Locate the cell with the specified text and output its [X, Y] center coordinate. 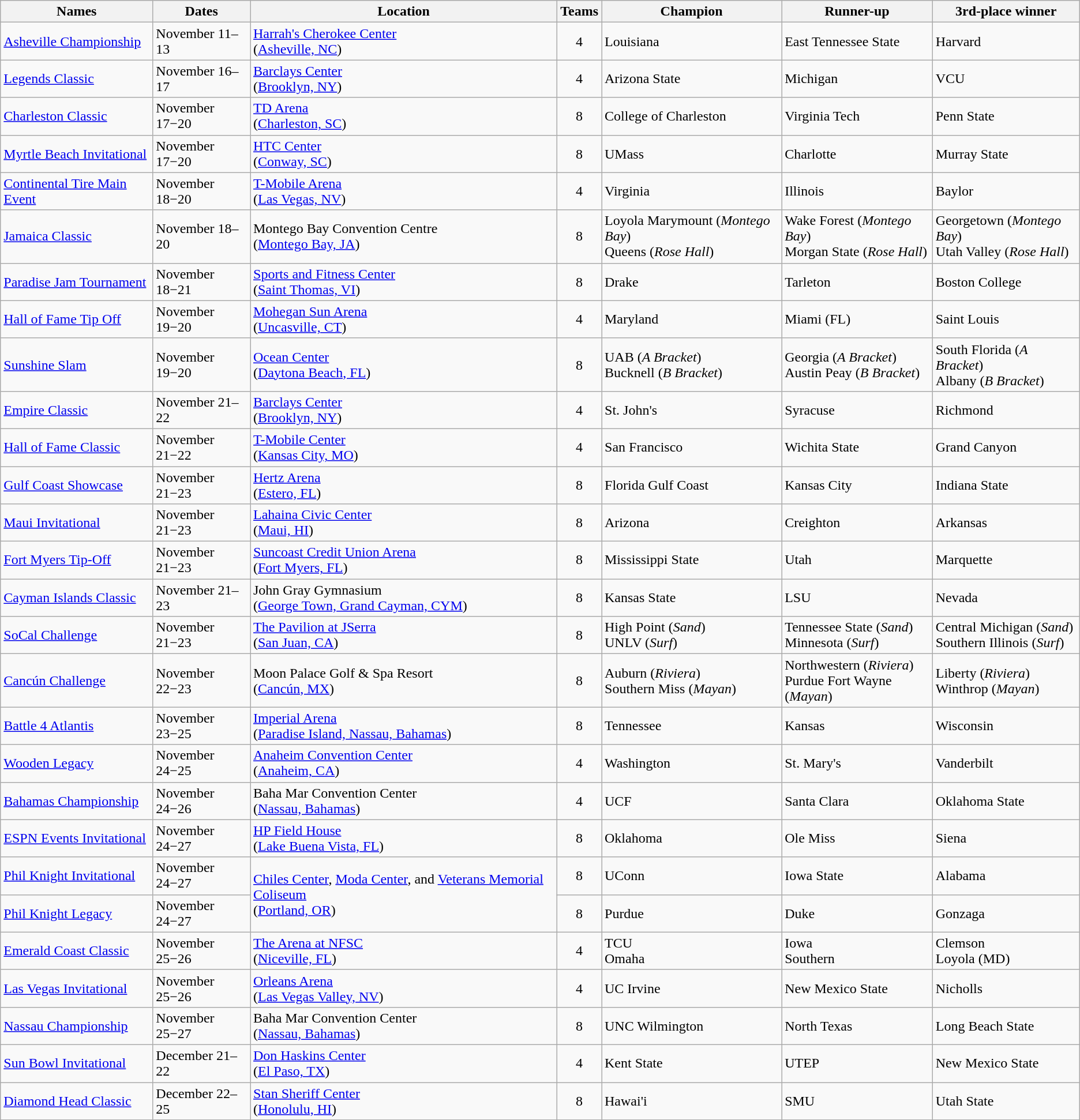
Richmond [1006, 409]
College of Charleston [691, 116]
Empire Classic [77, 409]
Saint Louis [1006, 320]
Florida Gulf Coast [691, 484]
Central Michigan (Sand)Southern Illinois (Surf) [1006, 636]
November 18−21 [202, 281]
Phil Knight Legacy [77, 914]
November 18−20 [202, 191]
Ole Miss [857, 839]
Jamaica Classic [77, 236]
Hall of Fame Tip Off [77, 320]
ClemsonLoyola (MD) [1006, 950]
Orleans Arena(Las Vegas Valley, NV) [404, 989]
Nicholls [1006, 989]
Utah [857, 561]
Lahaina Civic Center(Maui, HI) [404, 523]
Las Vegas Invitational [77, 989]
Penn State [1006, 116]
Santa Clara [857, 800]
Cayman Islands Classic [77, 597]
Alabama [1006, 875]
Don Haskins Center(El Paso, TX) [404, 1063]
SoCal Challenge [77, 636]
Illinois [857, 191]
LSU [857, 597]
Loyola Marymount (Montego Bay)Queens (Rose Hall) [691, 236]
Suncoast Credit Union Arena(Fort Myers, FL) [404, 561]
Asheville Championship [77, 42]
Virginia Tech [857, 116]
Auburn (Riviera)Southern Miss (Mayan) [691, 681]
T-Mobile Center(Kansas City, MO) [404, 448]
November 18–20 [202, 236]
Arkansas [1006, 523]
St. Mary's [857, 764]
Baylor [1006, 191]
Tennessee [691, 726]
South Florida (A Bracket)Albany (B Bracket) [1006, 364]
November 25−27 [202, 1025]
Siena [1006, 839]
Paradise Jam Tournament [77, 281]
November 21−22 [202, 448]
Drake [691, 281]
Virginia [691, 191]
Nevada [1006, 597]
Gulf Coast Showcase [77, 484]
Montego Bay Convention Centre(Montego Bay, JA) [404, 236]
UAB (A Bracket)Bucknell (B Bracket) [691, 364]
Ocean Center(Daytona Beach, FL) [404, 364]
Charleston Classic [77, 116]
December 21–22 [202, 1063]
St. John's [691, 409]
November 22−23 [202, 681]
UCF [691, 800]
Kansas State [691, 597]
November 11–13 [202, 42]
HTC Center(Conway, SC) [404, 153]
Phil Knight Invitational [77, 875]
November 24−26 [202, 800]
UC Irvine [691, 989]
TCUOmaha [691, 950]
Champion [691, 12]
Marquette [1006, 561]
Sun Bowl Invitational [77, 1063]
Nassau Championship [77, 1025]
The Pavilion at JSerra(San Juan, CA) [404, 636]
November 23−25 [202, 726]
Wake Forest (Montego Bay)Morgan State (Rose Hall) [857, 236]
UMass [691, 153]
Arizona [691, 523]
Iowa State [857, 875]
Legends Classic [77, 78]
VCU [1006, 78]
John Gray Gymnasium(George Town, Grand Cayman, CYM) [404, 597]
Mississippi State [691, 561]
Tennessee State (Sand)Minnesota (Surf) [857, 636]
November 24−25 [202, 764]
Hertz Arena(Estero, FL) [404, 484]
Oklahoma [691, 839]
Tarleton [857, 281]
Utah State [1006, 1100]
Imperial Arena(Paradise Island, Nassau, Bahamas) [404, 726]
Northwestern (Riviera)Purdue Fort Wayne (Mayan) [857, 681]
Miami (FL) [857, 320]
Kent State [691, 1063]
T-Mobile Arena(Las Vegas, NV) [404, 191]
Grand Canyon [1006, 448]
December 22–25 [202, 1100]
Kansas [857, 726]
Teams [579, 12]
Diamond Head Classic [77, 1100]
Michigan [857, 78]
Liberty (Riviera)Winthrop (Mayan) [1006, 681]
Boston College [1006, 281]
Sports and Fitness Center(Saint Thomas, VI) [404, 281]
Cancún Challenge [77, 681]
3rd-place winner [1006, 12]
Wichita State [857, 448]
Stan Sheriff Center(Honolulu, HI) [404, 1100]
Oklahoma State [1006, 800]
Wooden Legacy [77, 764]
Hawai'i [691, 1100]
HP Field House(Lake Buena Vista, FL) [404, 839]
Fort Myers Tip-Off [77, 561]
Arizona State [691, 78]
East Tennessee State [857, 42]
Harrah's Cherokee Center(Asheville, NC) [404, 42]
Continental Tire Main Event [77, 191]
Gonzaga [1006, 914]
Charlotte [857, 153]
Washington [691, 764]
Purdue [691, 914]
Emerald Coast Classic [77, 950]
November 16–17 [202, 78]
Indiana State [1006, 484]
Myrtle Beach Invitational [77, 153]
Harvard [1006, 42]
San Francisco [691, 448]
Location [404, 12]
Maui Invitational [77, 523]
November 21–23 [202, 597]
Creighton [857, 523]
November 21–22 [202, 409]
ESPN Events Invitational [77, 839]
Georgetown (Montego Bay)Utah Valley (Rose Hall) [1006, 236]
TD Arena(Charleston, SC) [404, 116]
Syracuse [857, 409]
Bahamas Championship [77, 800]
Moon Palace Golf & Spa Resort(Cancún, MX) [404, 681]
Names [77, 12]
Louisiana [691, 42]
SMU [857, 1100]
UConn [691, 875]
Long Beach State [1006, 1025]
High Point (Sand)UNLV (Surf) [691, 636]
UNC Wilmington [691, 1025]
Wisconsin [1006, 726]
Hall of Fame Classic [77, 448]
Dates [202, 12]
Anaheim Convention Center(Anaheim, CA) [404, 764]
Vanderbilt [1006, 764]
Battle 4 Atlantis [77, 726]
Sunshine Slam [77, 364]
Murray State [1006, 153]
Runner-up [857, 12]
The Arena at NFSC(Niceville, FL) [404, 950]
Georgia (A Bracket)Austin Peay (B Bracket) [857, 364]
UTEP [857, 1063]
Maryland [691, 320]
Duke [857, 914]
IowaSouthern [857, 950]
Mohegan Sun Arena(Uncasville, CT) [404, 320]
Kansas City [857, 484]
North Texas [857, 1025]
Chiles Center, Moda Center, and Veterans Memorial Coliseum(Portland, OR) [404, 895]
